Pinpoint the cell where the given text exists, returning its (X, Y) midpoint coordinate. 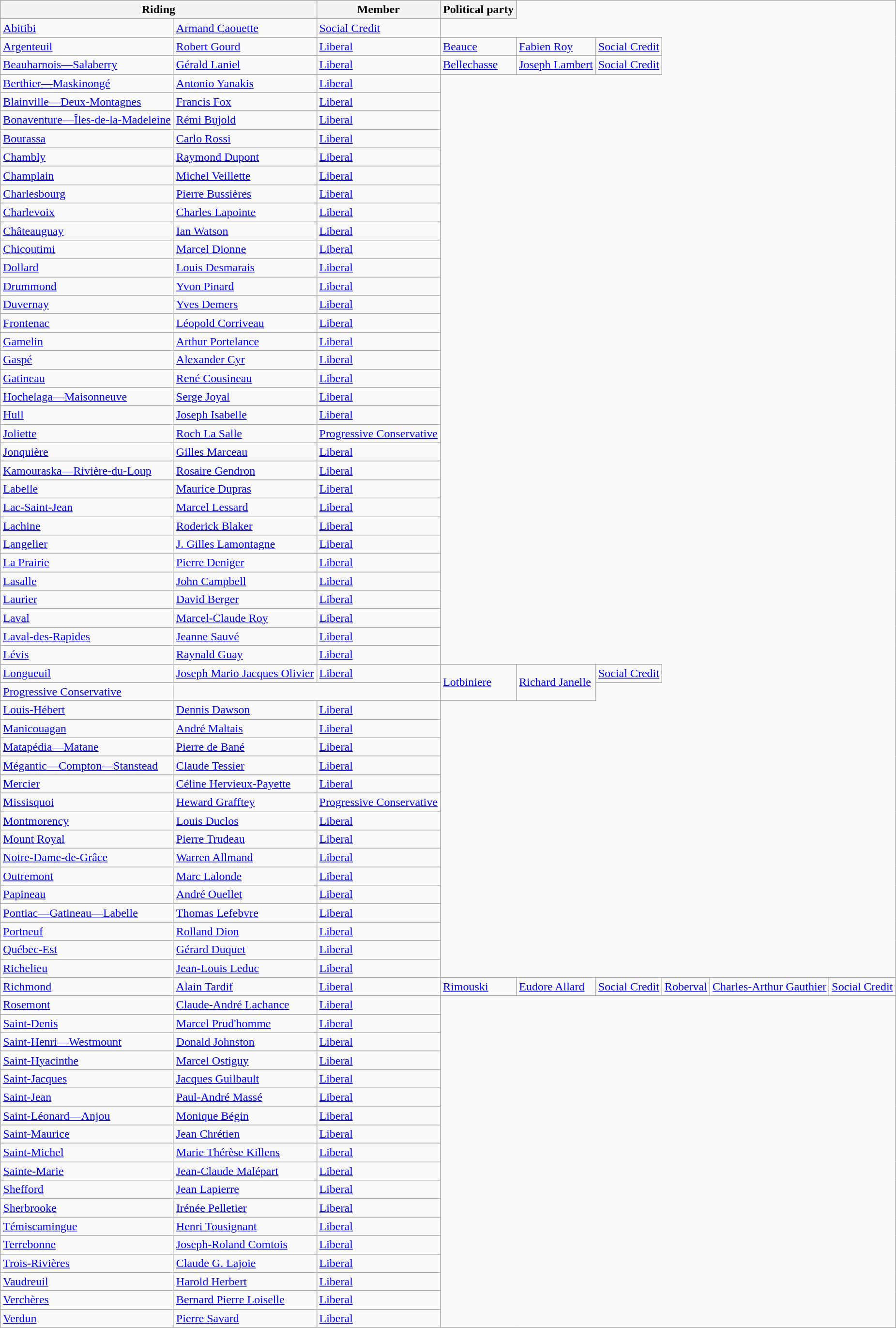
Léopold Corriveau (245, 323)
Pierre Trudeau (245, 839)
Jean Chrétien (245, 1134)
Jean Lapierre (245, 1189)
Papineau (87, 895)
Ian Watson (245, 231)
Rosemont (87, 1005)
La Prairie (87, 563)
Mercier (87, 784)
Monique Bégin (245, 1115)
Charlevoix (87, 212)
Shefford (87, 1189)
Abitibi (87, 28)
Roderick Blaker (245, 525)
Berthier—Maskinongé (87, 83)
Bonaventure—Îles-de-la-Madeleine (87, 120)
Missisquoi (87, 802)
Louis-Hébert (87, 710)
Pierre de Bané (245, 747)
Joseph Mario Jacques Olivier (245, 673)
Yves Demers (245, 305)
Serge Joyal (245, 397)
Frontenac (87, 323)
Saint-Léonard—Anjou (87, 1115)
Rosaire Gendron (245, 470)
Claude G. Lajoie (245, 1263)
Dennis Dawson (245, 710)
Matapédia—Matane (87, 747)
Pierre Savard (245, 1318)
Warren Allmand (245, 858)
Louis Duclos (245, 821)
Roch La Salle (245, 433)
Portneuf (87, 931)
Argenteuil (87, 46)
Duvernay (87, 305)
Lachine (87, 525)
Member (379, 10)
Gaspé (87, 360)
Richard Janelle (556, 682)
Hochelaga—Maisonneuve (87, 397)
Laurier (87, 600)
Donald Johnston (245, 1042)
Jeanne Sauvé (245, 636)
Saint-Maurice (87, 1134)
Riding (159, 10)
Charles Lapointe (245, 212)
Political party (478, 10)
René Cousineau (245, 378)
Gilles Marceau (245, 452)
Hull (87, 415)
Marcel Prud'homme (245, 1023)
Terrebonne (87, 1245)
Jonquière (87, 452)
Montmorency (87, 821)
Manicouagan (87, 728)
Trois-Rivières (87, 1263)
Saint-Henri—Westmount (87, 1042)
Mount Royal (87, 839)
Antonio Yanakis (245, 83)
Saint-Hyacinthe (87, 1060)
Marie Thérèse Killens (245, 1153)
Joseph Lambert (556, 65)
Henri Tousignant (245, 1226)
Témiscamingue (87, 1226)
David Berger (245, 600)
Céline Hervieux-Payette (245, 784)
Rimouski (478, 987)
Roberval (685, 987)
Outremont (87, 876)
Maurice Dupras (245, 489)
Québec-Est (87, 950)
Joliette (87, 433)
Kamouraska—Rivière-du-Loup (87, 470)
Rolland Dion (245, 931)
Yvon Pinard (245, 286)
Harold Herbert (245, 1282)
Drummond (87, 286)
Bourassa (87, 139)
Heward Grafftey (245, 802)
Armand Caouette (245, 28)
Saint-Jean (87, 1097)
Beauharnois—Salaberry (87, 65)
Arthur Portelance (245, 341)
Verdun (87, 1318)
Pontiac—Gatineau—Labelle (87, 913)
Thomas Lefebvre (245, 913)
Charles-Arthur Gauthier (769, 987)
Beauce (478, 46)
Charlesbourg (87, 194)
Saint-Jacques (87, 1079)
Francis Fox (245, 102)
Mégantic—Compton—Stanstead (87, 765)
Joseph Isabelle (245, 415)
Eudore Allard (556, 987)
Saint-Michel (87, 1153)
Alexander Cyr (245, 360)
Gamelin (87, 341)
Laval (87, 618)
Jean-Louis Leduc (245, 968)
Gatineau (87, 378)
Marc Lalonde (245, 876)
André Ouellet (245, 895)
Dollard (87, 268)
Lévis (87, 655)
Marcel Dionne (245, 249)
Claude-André Lachance (245, 1005)
Raynald Guay (245, 655)
Vaudreuil (87, 1282)
Pierre Bussières (245, 194)
Michel Veillette (245, 175)
John Campbell (245, 581)
Labelle (87, 489)
Claude Tessier (245, 765)
Chicoutimi (87, 249)
Laval-des-Rapides (87, 636)
Champlain (87, 175)
Marcel-Claude Roy (245, 618)
Richelieu (87, 968)
Sainte-Marie (87, 1171)
Longueuil (87, 673)
Chambly (87, 157)
Gérard Duquet (245, 950)
Marcel Lessard (245, 507)
Jean-Claude Malépart (245, 1171)
Bernard Pierre Loiselle (245, 1300)
Bellechasse (478, 65)
Notre-Dame-de-Grâce (87, 858)
Alain Tardif (245, 987)
Saint-Denis (87, 1023)
Raymond Dupont (245, 157)
Lotbiniere (478, 682)
J. Gilles Lamontagne (245, 544)
Châteauguay (87, 231)
Louis Desmarais (245, 268)
Paul-André Massé (245, 1097)
Verchères (87, 1300)
Sherbrooke (87, 1208)
Rémi Bujold (245, 120)
Carlo Rossi (245, 139)
Blainville—Deux-Montagnes (87, 102)
Fabien Roy (556, 46)
Gérald Laniel (245, 65)
Pierre Deniger (245, 563)
Richmond (87, 987)
Lasalle (87, 581)
Joseph-Roland Comtois (245, 1245)
Irénée Pelletier (245, 1208)
Marcel Ostiguy (245, 1060)
André Maltais (245, 728)
Langelier (87, 544)
Robert Gourd (245, 46)
Lac-Saint-Jean (87, 507)
Jacques Guilbault (245, 1079)
